Return (X, Y) of the center of cell containing provided text 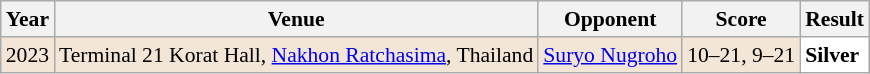
Suryo Nugroho (610, 55)
Year (28, 19)
Opponent (610, 19)
Venue (296, 19)
Terminal 21 Korat Hall, Nakhon Ratchasima, Thailand (296, 55)
10–21, 9–21 (741, 55)
Silver (834, 55)
Result (834, 19)
Score (741, 19)
2023 (28, 55)
